Output the (X, Y) coordinate of the center of the cell containing the given text.  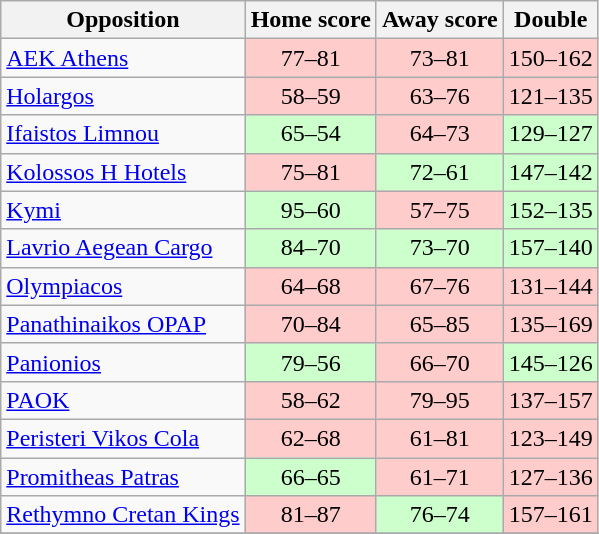
64–68 (310, 286)
95–60 (310, 210)
AEK Athens (123, 58)
Panathinaikos OPAP (123, 324)
73–81 (440, 58)
65–54 (310, 134)
72–61 (440, 172)
152–135 (550, 210)
145–126 (550, 362)
64–73 (440, 134)
75–81 (310, 172)
150–162 (550, 58)
157–161 (550, 515)
81–87 (310, 515)
Home score (310, 20)
66–65 (310, 477)
Holargos (123, 96)
129–127 (550, 134)
Panionios (123, 362)
157–140 (550, 248)
61–81 (440, 438)
79–95 (440, 400)
76–74 (440, 515)
67–76 (440, 286)
Kolossos H Hotels (123, 172)
66–70 (440, 362)
127–136 (550, 477)
79–56 (310, 362)
Ifaistos Limnou (123, 134)
73–70 (440, 248)
135–169 (550, 324)
121–135 (550, 96)
84–70 (310, 248)
77–81 (310, 58)
57–75 (440, 210)
Lavrio Aegean Cargo (123, 248)
Peristeri Vikos Cola (123, 438)
Opposition (123, 20)
61–71 (440, 477)
Double (550, 20)
PAOK (123, 400)
131–144 (550, 286)
70–84 (310, 324)
58–62 (310, 400)
Promitheas Patras (123, 477)
137–157 (550, 400)
65–85 (440, 324)
63–76 (440, 96)
Olympiacos (123, 286)
58–59 (310, 96)
62–68 (310, 438)
123–149 (550, 438)
Rethymno Cretan Kings (123, 515)
147–142 (550, 172)
Away score (440, 20)
Kymi (123, 210)
